Provide the (x, y) coordinate of the cell's center where the given text is located.  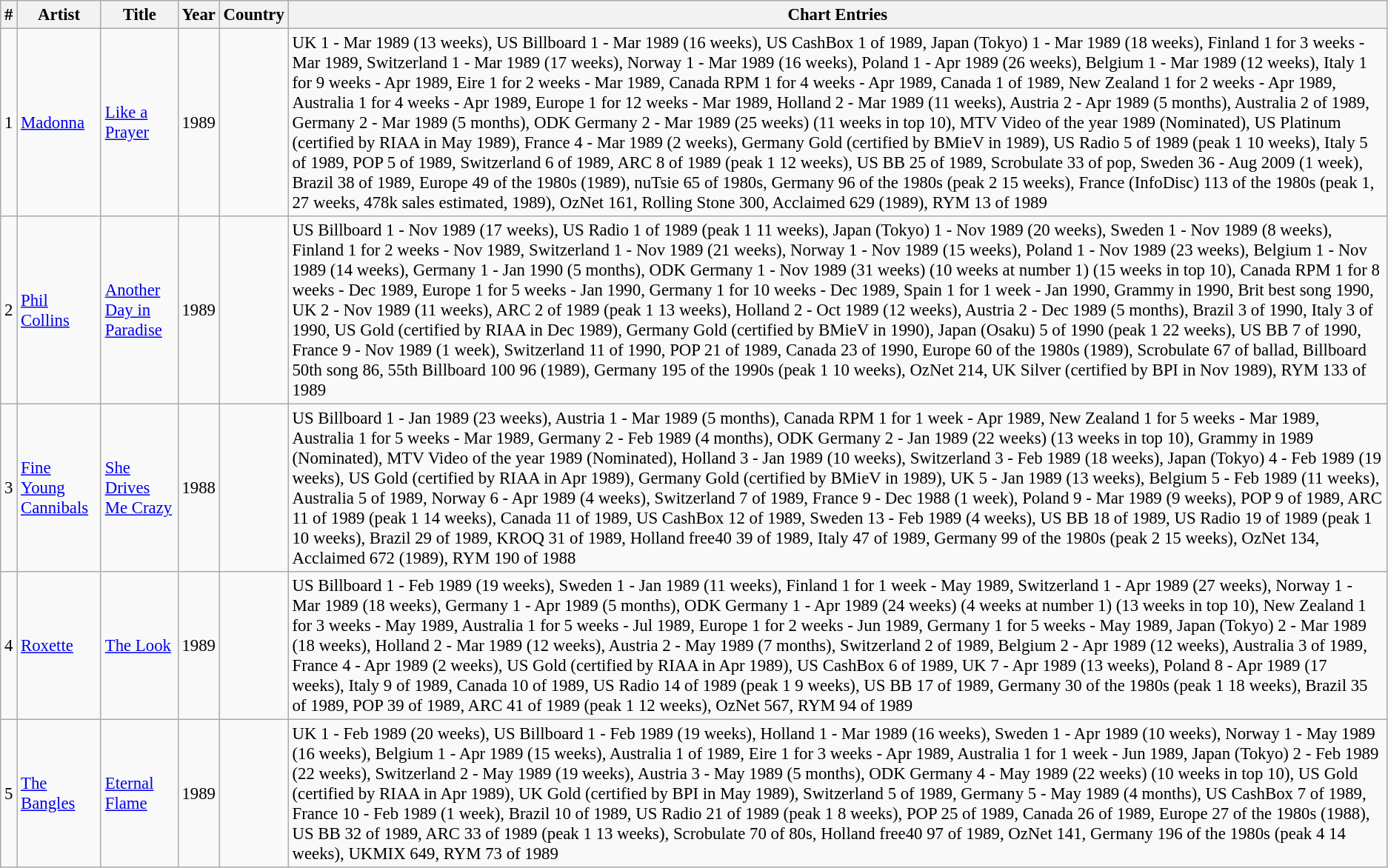
Another Day in Paradise (139, 310)
Roxette (59, 646)
Title (139, 15)
Madonna (59, 123)
Like a Prayer (139, 123)
3 (9, 489)
Phil Collins (59, 310)
Year (198, 15)
4 (9, 646)
Chart Entries (837, 15)
The Look (139, 646)
5 (9, 794)
Artist (59, 15)
Country (253, 15)
# (9, 15)
Fine Young Cannibals (59, 489)
1988 (198, 489)
The Bangles (59, 794)
1 (9, 123)
Eternal Flame (139, 794)
2 (9, 310)
She Drives Me Crazy (139, 489)
